Extract the (x, y) coordinate from the center of the cell holding the provided text.  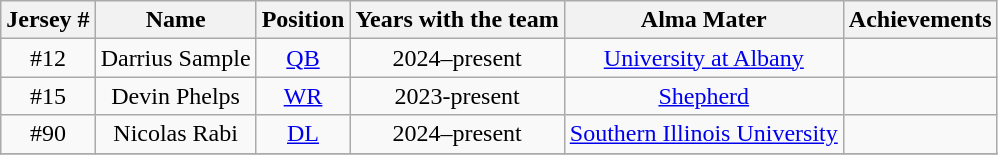
Shepherd (704, 96)
Nicolas Rabi (176, 134)
Years with the team (457, 20)
QB (303, 58)
#15 (48, 96)
Position (303, 20)
#12 (48, 58)
Darrius Sample (176, 58)
Name (176, 20)
#90 (48, 134)
University at Albany (704, 58)
WR (303, 96)
Jersey # (48, 20)
Alma Mater (704, 20)
Southern Illinois University (704, 134)
Devin Phelps (176, 96)
Achievements (920, 20)
DL (303, 134)
2023-present (457, 96)
